Scan for the cell matching the given text and deliver its [x, y] coordinate at center. 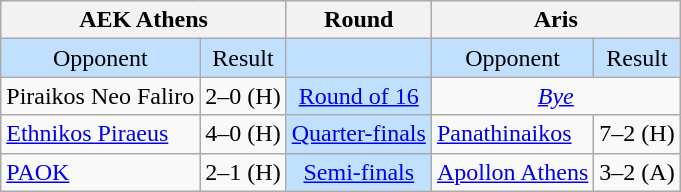
3–2 (A) [637, 172]
Apollon Athens [512, 172]
Round [358, 20]
Semi-finals [358, 172]
2–1 (H) [243, 172]
Quarter-finals [358, 134]
Aris [556, 20]
Ethnikos Piraeus [100, 134]
2–0 (H) [243, 96]
AEK Athens [144, 20]
Panathinaikos [512, 134]
PAOK [100, 172]
7–2 (H) [637, 134]
Bye [556, 96]
Piraikos Neo Faliro [100, 96]
Round of 16 [358, 96]
4–0 (H) [243, 134]
